Output the [x, y] coordinate of the center of the cell containing the given text.  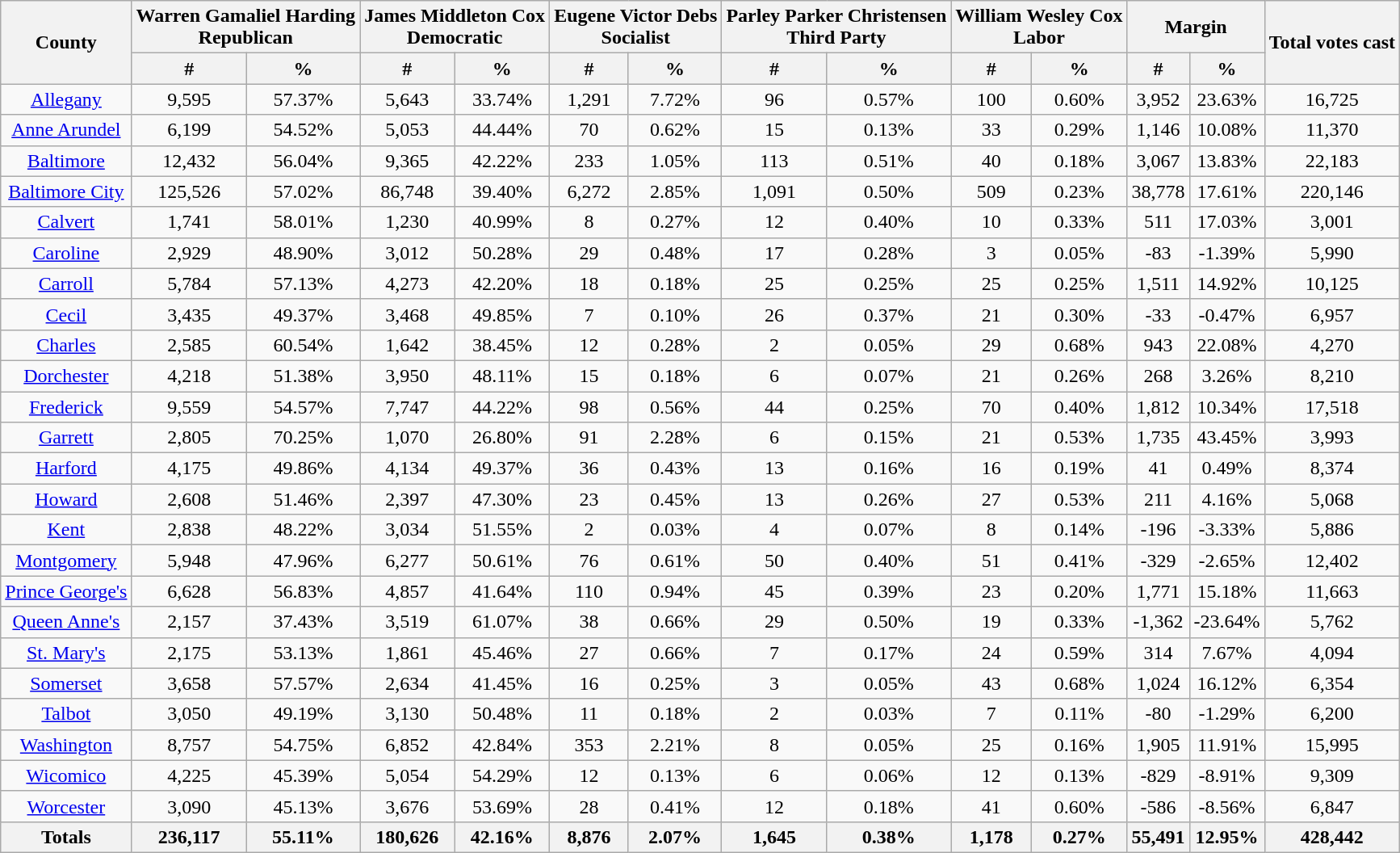
William Wesley CoxLabor [1039, 27]
36 [589, 469]
11,663 [1332, 591]
0.23% [1079, 191]
39.40% [502, 191]
Warren Gamaliel HardingRepublican [245, 27]
6,957 [1332, 314]
5,948 [189, 561]
1.05% [675, 161]
7.72% [675, 99]
2,157 [189, 622]
5,784 [189, 284]
Washington [66, 745]
47.30% [502, 499]
42.16% [502, 837]
3,090 [189, 806]
4.16% [1227, 499]
45 [774, 591]
54.57% [303, 406]
James Middleton CoxDemocratic [455, 27]
43 [991, 683]
Totals [66, 837]
58.01% [303, 222]
51.46% [303, 499]
2.07% [675, 837]
86,748 [408, 191]
2,608 [189, 499]
Baltimore [66, 161]
5,068 [1332, 499]
41.64% [502, 591]
0.39% [889, 591]
Cecil [66, 314]
3,676 [408, 806]
1,905 [1158, 745]
6,852 [408, 745]
3,050 [189, 714]
-586 [1158, 806]
24 [991, 653]
60.54% [303, 345]
17 [774, 253]
17.03% [1227, 222]
5,886 [1332, 530]
0.14% [1079, 530]
3.26% [1227, 376]
50 [774, 561]
50.48% [502, 714]
1,861 [408, 653]
Talbot [66, 714]
0.17% [889, 653]
100 [991, 99]
Carroll [66, 284]
0.37% [889, 314]
2,929 [189, 253]
8,757 [189, 745]
Howard [66, 499]
3,012 [408, 253]
0.30% [1079, 314]
Margin [1196, 27]
2,175 [189, 653]
0.06% [889, 775]
41.45% [502, 683]
-2.65% [1227, 561]
38,778 [1158, 191]
-329 [1158, 561]
Kent [66, 530]
Harford [66, 469]
54.52% [303, 130]
6,354 [1332, 683]
2,805 [189, 438]
6,277 [408, 561]
Dorchester [66, 376]
76 [589, 561]
11 [589, 714]
47.96% [303, 561]
Calvert [66, 222]
5,990 [1332, 253]
5,643 [408, 99]
0.49% [1227, 469]
Total votes cast [1332, 42]
Worcester [66, 806]
314 [1158, 653]
511 [1158, 222]
11,370 [1332, 130]
9,365 [408, 161]
0.29% [1079, 130]
3,658 [189, 683]
18 [589, 284]
28 [589, 806]
26.80% [502, 438]
-80 [1158, 714]
54.75% [303, 745]
0.19% [1079, 469]
-3.33% [1227, 530]
4,857 [408, 591]
42.22% [502, 161]
45.46% [502, 653]
-1,362 [1158, 622]
4,270 [1332, 345]
38.45% [502, 345]
-8.56% [1227, 806]
23.63% [1227, 99]
0.57% [889, 99]
2.28% [675, 438]
5,054 [408, 775]
53.13% [303, 653]
50.61% [502, 561]
38 [589, 622]
2,397 [408, 499]
2,634 [408, 683]
51.38% [303, 376]
Prince George's [66, 591]
220,146 [1332, 191]
3,067 [1158, 161]
6,628 [189, 591]
4 [774, 530]
51 [991, 561]
1,642 [408, 345]
33 [991, 130]
1,645 [774, 837]
40 [991, 161]
14.92% [1227, 284]
10 [991, 222]
9,559 [189, 406]
Allegany [66, 99]
1,771 [1158, 591]
113 [774, 161]
2,585 [189, 345]
40.99% [502, 222]
1,230 [408, 222]
0.38% [889, 837]
44.44% [502, 130]
15.18% [1227, 591]
943 [1158, 345]
4,225 [189, 775]
5,762 [1332, 622]
3,001 [1332, 222]
11.91% [1227, 745]
2.85% [675, 191]
509 [991, 191]
55,491 [1158, 837]
0.62% [675, 130]
6,847 [1332, 806]
0.61% [675, 561]
1,735 [1158, 438]
54.29% [502, 775]
-8.91% [1227, 775]
Montgomery [66, 561]
0.59% [1079, 653]
1,024 [1158, 683]
4,218 [189, 376]
3,435 [189, 314]
0.94% [675, 591]
3,993 [1332, 438]
0.45% [675, 499]
10,125 [1332, 284]
48.11% [502, 376]
Caroline [66, 253]
County [66, 42]
15,995 [1332, 745]
3,468 [408, 314]
-1.39% [1227, 253]
12,402 [1332, 561]
0.15% [889, 438]
Charles [66, 345]
44.22% [502, 406]
Somerset [66, 683]
7,747 [408, 406]
53.69% [502, 806]
-0.47% [1227, 314]
Anne Arundel [66, 130]
236,117 [189, 837]
4,273 [408, 284]
3,034 [408, 530]
0.43% [675, 469]
0.56% [675, 406]
48.22% [303, 530]
49.85% [502, 314]
110 [589, 591]
16,725 [1332, 99]
0.48% [675, 253]
45.13% [303, 806]
26 [774, 314]
1,291 [589, 99]
0.10% [675, 314]
57.13% [303, 284]
55.11% [303, 837]
22,183 [1332, 161]
57.37% [303, 99]
1,070 [408, 438]
98 [589, 406]
1,146 [1158, 130]
1,178 [991, 837]
Wicomico [66, 775]
96 [774, 99]
3,952 [1158, 99]
44 [774, 406]
42.20% [502, 284]
6,272 [589, 191]
49.86% [303, 469]
1,511 [1158, 284]
Parley Parker ChristensenThird Party [836, 27]
19 [991, 622]
233 [589, 161]
56.83% [303, 591]
37.43% [303, 622]
-33 [1158, 314]
61.07% [502, 622]
3,950 [408, 376]
8,876 [589, 837]
51.55% [502, 530]
4,134 [408, 469]
9,309 [1332, 775]
6,200 [1332, 714]
-196 [1158, 530]
Garrett [66, 438]
3,519 [408, 622]
56.04% [303, 161]
268 [1158, 376]
-829 [1158, 775]
4,094 [1332, 653]
8,374 [1332, 469]
-23.64% [1227, 622]
43.45% [1227, 438]
4,175 [189, 469]
22.08% [1227, 345]
50.28% [502, 253]
-83 [1158, 253]
125,526 [189, 191]
7.67% [1227, 653]
49.19% [303, 714]
2,838 [189, 530]
17.61% [1227, 191]
1,812 [1158, 406]
45.39% [303, 775]
6,199 [189, 130]
353 [589, 745]
48.90% [303, 253]
1,741 [189, 222]
2.21% [675, 745]
91 [589, 438]
211 [1158, 499]
8,210 [1332, 376]
Baltimore City [66, 191]
3,130 [408, 714]
12,432 [189, 161]
33.74% [502, 99]
13.83% [1227, 161]
1,091 [774, 191]
Frederick [66, 406]
12.95% [1227, 837]
180,626 [408, 837]
0.20% [1079, 591]
-1.29% [1227, 714]
St. Mary's [66, 653]
70.25% [303, 438]
42.84% [502, 745]
57.02% [303, 191]
9,595 [189, 99]
Queen Anne's [66, 622]
10.08% [1227, 130]
17,518 [1332, 406]
0.11% [1079, 714]
16.12% [1227, 683]
10.34% [1227, 406]
5,053 [408, 130]
428,442 [1332, 837]
57.57% [303, 683]
0.51% [889, 161]
Eugene Victor DebsSocialist [636, 27]
